Pinpoint the cell where the given text exists, returning its [X, Y] midpoint coordinate. 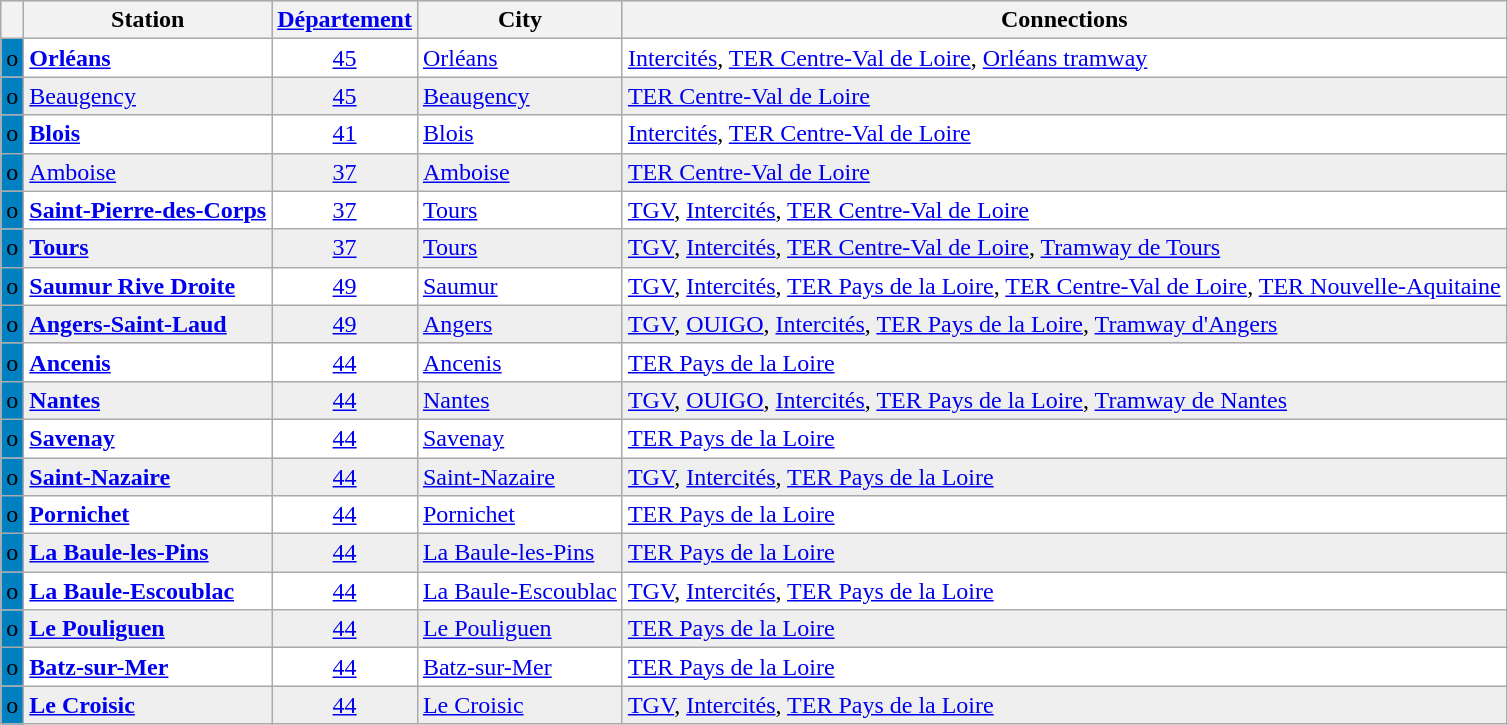
City [520, 20]
Département [345, 20]
Saumur [520, 286]
TGV, Intercités, TER Pays de la Loire, TER Centre-Val de Loire, TER Nouvelle-Aquitaine [1064, 286]
Intercités, TER Centre-Val de Loire [1064, 134]
TGV, OUIGO, Intercités, TER Pays de la Loire, Tramway d'Angers [1064, 324]
TGV, OUIGO, Intercités, TER Pays de la Loire, Tramway de Nantes [1064, 400]
Angers [520, 324]
TGV, Intercités, TER Centre-Val de Loire, Tramway de Tours [1064, 248]
Angers-Saint-Laud [148, 324]
Intercités, TER Centre-Val de Loire, Orléans tramway [1064, 58]
TGV, Intercités, TER Centre-Val de Loire [1064, 210]
Connections [1064, 20]
Saint-Pierre-des-Corps [148, 210]
Station [148, 20]
41 [345, 134]
Saumur Rive Droite [148, 286]
